Search for the cell housing the specified text and yield its (x, y) center coordinate. 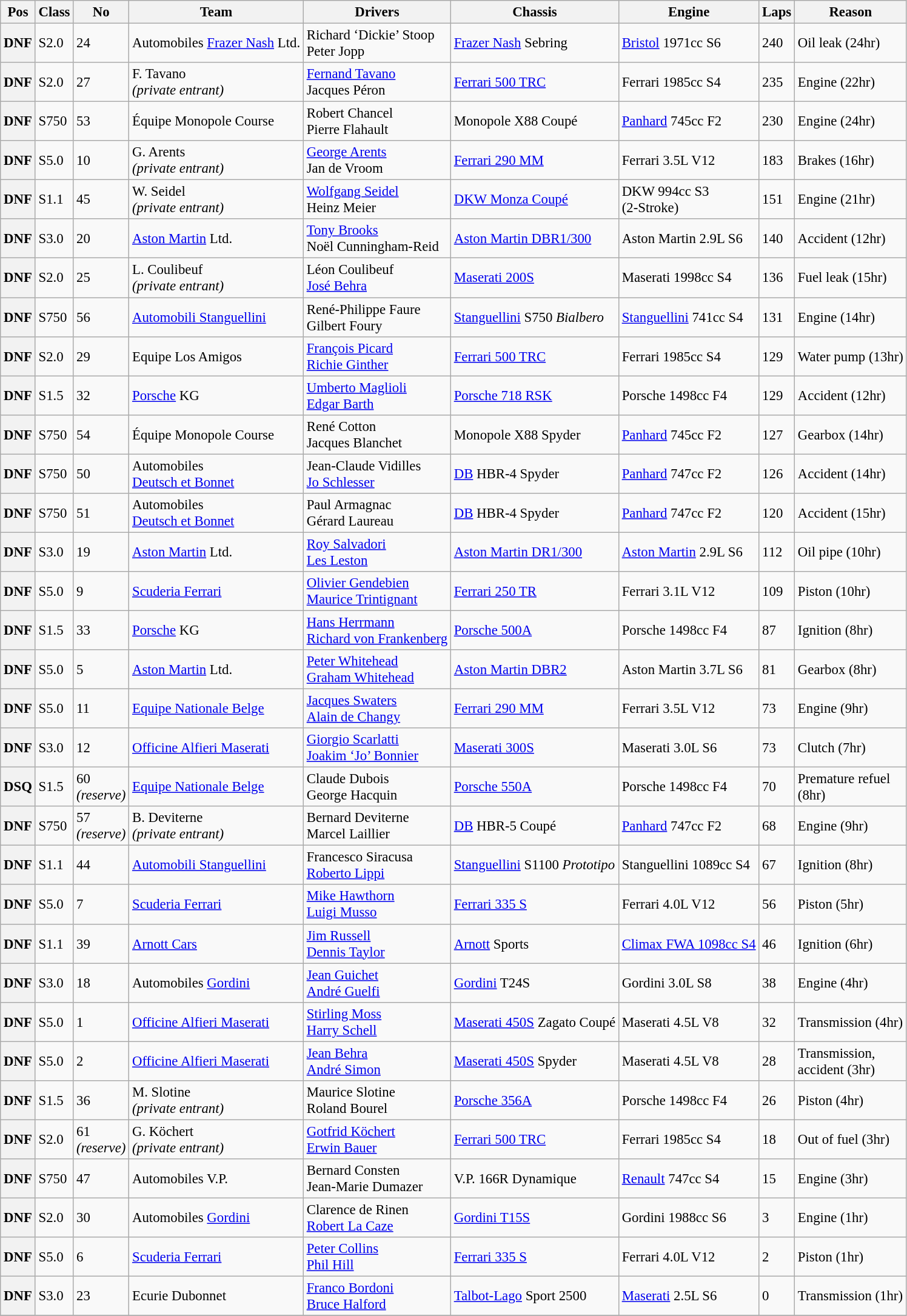
Porsche 550A (535, 787)
Transmission (4hr) (851, 1022)
25 (101, 278)
Francesco Siracusa Roberto Lippi (377, 866)
29 (101, 356)
Bristol 1971cc S6 (689, 44)
57(reserve) (101, 826)
No (101, 12)
60(reserve) (101, 787)
7 (101, 904)
Stanguellini S750 Bialbero (535, 318)
23 (101, 1296)
Chassis (535, 12)
12 (101, 748)
136 (777, 278)
Renault 747cc S4 (689, 1178)
Robert Chancel Pierre Flahault (377, 121)
Brakes (16hr) (851, 160)
Ignition (6hr) (851, 943)
26 (777, 1101)
Talbot-Lago Sport 2500 (535, 1296)
27 (101, 82)
Maserati 2.5L S6 (689, 1296)
126 (777, 474)
Gordini 3.0L S8 (689, 983)
Jean-Claude Vidilles Jo Schlesser (377, 474)
Frazer Nash Sebring (535, 44)
Pos (18, 12)
Piston (4hr) (851, 1101)
Engine (14hr) (851, 318)
Aston Martin DBR2 (535, 669)
53 (101, 121)
Automobiles Frazer Nash Ltd. (216, 44)
Hans Herrmann Richard von Frankenberg (377, 630)
Fernand Tavano Jacques Péron (377, 82)
Transmission,accident (3hr) (851, 1061)
Maurice Slotine Roland Bourel (377, 1101)
19 (101, 552)
0 (777, 1296)
M. Slotine(private entrant) (216, 1101)
140 (777, 239)
Stanguellini 1089cc S4 (689, 866)
Bernard Consten Jean-Marie Dumazer (377, 1178)
Engine (22hr) (851, 82)
DKW 994cc S3 (2-Stroke) (689, 200)
Paul Armagnac Gérard Laureau (377, 513)
François Picard Richie Ginther (377, 356)
112 (777, 552)
Maserati 450S Spyder (535, 1061)
11 (101, 709)
10 (101, 160)
230 (777, 121)
F. Tavano(private entrant) (216, 82)
131 (777, 318)
Engine (4hr) (851, 983)
87 (777, 630)
44 (101, 866)
3 (777, 1217)
Piston (5hr) (851, 904)
235 (777, 82)
Aston Martin DR1/300 (535, 552)
Premature refuel (8hr) (851, 787)
Ferrari 3.1L V12 (689, 592)
Engine (24hr) (851, 121)
Bernard Deviterne Marcel Laillier (377, 826)
Maserati 3.0L S6 (689, 748)
DKW Monza Coupé (535, 200)
Clutch (7hr) (851, 748)
6 (101, 1257)
Accident (15hr) (851, 513)
127 (777, 434)
René-Philippe Faure Gilbert Foury (377, 318)
Laps (777, 12)
Jim Russell Dennis Taylor (377, 943)
Monopole X88 Spyder (535, 434)
Piston (10hr) (851, 592)
Clarence de Rinen Robert La Caze (377, 1217)
46 (777, 943)
28 (777, 1061)
Gordini T24S (535, 983)
54 (101, 434)
70 (777, 787)
Gearbox (14hr) (851, 434)
Peter Collins Phil Hill (377, 1257)
67 (777, 866)
51 (101, 513)
V.P. 166R Dynamique (535, 1178)
151 (777, 200)
30 (101, 1217)
Ferrari 250 TR (535, 592)
Ecurie Dubonnet (216, 1296)
Arnott Sports (535, 943)
20 (101, 239)
Maserati 450S Zagato Coupé (535, 1022)
Léon Coulibeuf José Behra (377, 278)
45 (101, 200)
Claude Dubois George Hacquin (377, 787)
Stirling Moss Harry Schell (377, 1022)
Piston (1hr) (851, 1257)
Porsche 500A (535, 630)
Gearbox (8hr) (851, 669)
Maserati 300S (535, 748)
Mike Hawthorn Luigi Musso (377, 904)
DB HBR-5 Coupé (535, 826)
Team (216, 12)
Gotfrid Köchert Erwin Bauer (377, 1140)
B. Deviterne(private entrant) (216, 826)
Accident (14hr) (851, 474)
G. Köchert(private entrant) (216, 1140)
Engine (3hr) (851, 1178)
15 (777, 1178)
W. Seidel(private entrant) (216, 200)
24 (101, 44)
Jean Guichet André Guelfi (377, 983)
81 (777, 669)
Umberto Maglioli Edgar Barth (377, 395)
Richard ‘Dickie’ Stoop Peter Jopp (377, 44)
Arnott Cars (216, 943)
Jacques Swaters Alain de Changy (377, 709)
Out of fuel (3hr) (851, 1140)
183 (777, 160)
Equipe Los Amigos (216, 356)
1 (101, 1022)
Automobiles V.P. (216, 1178)
9 (101, 592)
61(reserve) (101, 1140)
Engine (689, 12)
120 (777, 513)
Drivers (377, 12)
Class (55, 12)
Tony Brooks Noël Cunningham-Reid (377, 239)
Porsche 356A (535, 1101)
38 (777, 983)
Franco Bordoni Bruce Halford (377, 1296)
Transmission (1hr) (851, 1296)
240 (777, 44)
Wolfgang Seidel Heinz Meier (377, 200)
Jean Behra André Simon (377, 1061)
Stanguellini 741cc S4 (689, 318)
109 (777, 592)
DSQ (18, 787)
G. Arents(private entrant) (216, 160)
Aston Martin 3.7L S6 (689, 669)
Engine (21hr) (851, 200)
Maserati 200S (535, 278)
50 (101, 474)
Olivier Gendebien Maurice Trintignant (377, 592)
Reason (851, 12)
Monopole X88 Coupé (535, 121)
Giorgio Scarlatti Joakim ‘Jo’ Bonnier (377, 748)
George Arents Jan de Vroom (377, 160)
68 (777, 826)
36 (101, 1101)
Oil pipe (10hr) (851, 552)
Porsche 718 RSK (535, 395)
5 (101, 669)
L. Coulibeuf(private entrant) (216, 278)
Gordini 1988cc S6 (689, 1217)
Engine (1hr) (851, 1217)
Water pump (13hr) (851, 356)
Climax FWA 1098cc S4 (689, 943)
33 (101, 630)
39 (101, 943)
Fuel leak (15hr) (851, 278)
René Cotton Jacques Blanchet (377, 434)
Oil leak (24hr) (851, 44)
Gordini T15S (535, 1217)
Stanguellini S1100 Prototipo (535, 866)
47 (101, 1178)
Peter Whitehead Graham Whitehead (377, 669)
Aston Martin DBR1/300 (535, 239)
Roy Salvadori Les Leston (377, 552)
Maserati 1998cc S4 (689, 278)
